Pinpoint the cell where the given text exists, returning its [X, Y] midpoint coordinate. 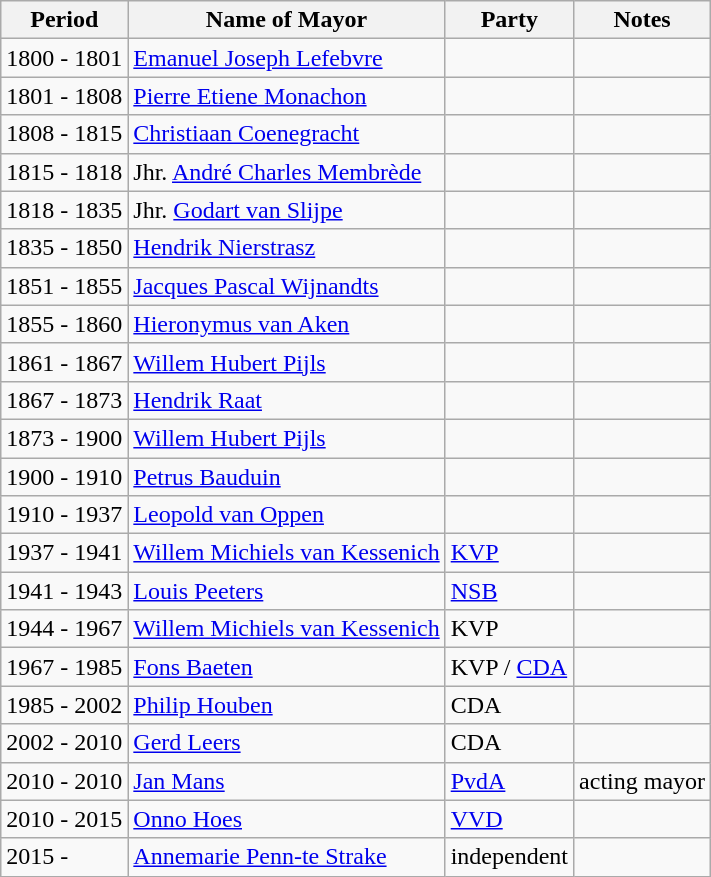
Hendrik Nierstrasz [286, 248]
1867 - 1873 [64, 400]
2010 - 2015 [64, 819]
1944 - 1967 [64, 629]
Jhr. Godart van Slijpe [286, 210]
2002 - 2010 [64, 743]
1855 - 1860 [64, 324]
PvdA [509, 781]
Jan Mans [286, 781]
1910 - 1937 [64, 515]
Jhr. André Charles Membrède [286, 172]
NSB [509, 591]
acting mayor [642, 781]
Jacques Pascal Wijnandts [286, 286]
independent [509, 857]
1937 - 1941 [64, 553]
Onno Hoes [286, 819]
Fons Baeten [286, 667]
2010 - 2010 [64, 781]
Petrus Bauduin [286, 477]
1835 - 1850 [64, 248]
1900 - 1910 [64, 477]
1851 - 1855 [64, 286]
Annemarie Penn-te Strake [286, 857]
Hendrik Raat [286, 400]
Christiaan Coenegracht [286, 134]
Notes [642, 20]
1808 - 1815 [64, 134]
Party [509, 20]
1967 - 1985 [64, 667]
Pierre Etiene Monachon [286, 96]
Gerd Leers [286, 743]
1985 - 2002 [64, 705]
VVD [509, 819]
1801 - 1808 [64, 96]
Period [64, 20]
1861 - 1867 [64, 362]
Hieronymus van Aken [286, 324]
KVP / CDA [509, 667]
Philip Houben [286, 705]
1800 - 1801 [64, 58]
Emanuel Joseph Lefebvre [286, 58]
1941 - 1943 [64, 591]
1815 - 1818 [64, 172]
2015 - [64, 857]
Leopold van Oppen [286, 515]
1873 - 1900 [64, 438]
Name of Mayor [286, 20]
Louis Peeters [286, 591]
1818 - 1835 [64, 210]
